Scan for the cell matching the given text and deliver its [X, Y] coordinate at center. 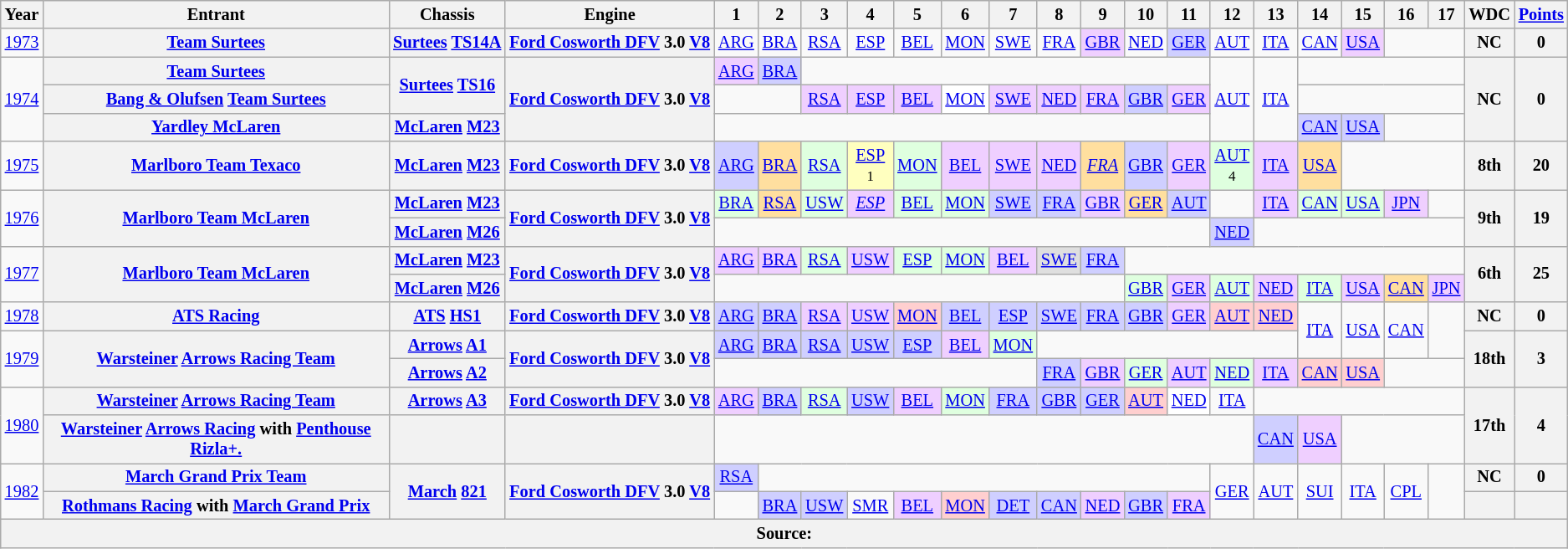
CPL [1407, 490]
Points [1541, 14]
9 [1103, 14]
10 [1146, 14]
ATS Racing [216, 316]
SUI [1320, 490]
1982 [22, 490]
Bang & Olufsen Team Surtees [216, 99]
1979 [22, 358]
Warsteiner Arrows Racing with Penthouse Rizla+. [216, 439]
11 [1189, 14]
Source: [784, 533]
1974 [22, 99]
March 821 [447, 490]
2 [780, 14]
7 [1014, 14]
WDC [1489, 14]
Arrows A3 [447, 401]
18th [1489, 358]
8th [1489, 166]
Chassis [447, 14]
DET [1014, 505]
6th [1489, 274]
ESP1 [870, 166]
Marlboro Team Texaco [216, 166]
March Grand Prix Team [216, 477]
15 [1362, 14]
1978 [22, 316]
19 [1541, 218]
5 [917, 14]
1977 [22, 274]
Arrows A2 [447, 372]
25 [1541, 274]
1975 [22, 166]
20 [1541, 166]
Surtees TS16 [447, 85]
Entrant [216, 14]
Year [22, 14]
1973 [22, 43]
16 [1407, 14]
Rothmans Racing with March Grand Prix [216, 505]
1980 [22, 425]
6 [965, 14]
17th [1489, 425]
SMR [870, 505]
17 [1447, 14]
AUT4 [1232, 166]
1976 [22, 218]
Surtees TS14A [447, 43]
ATS HS1 [447, 316]
8 [1059, 14]
Arrows A1 [447, 345]
Engine [610, 14]
12 [1232, 14]
13 [1276, 14]
14 [1320, 14]
9th [1489, 218]
Yardley McLaren [216, 127]
1 [736, 14]
